Pinpoint the cell where the given text exists, returning its (X, Y) midpoint coordinate. 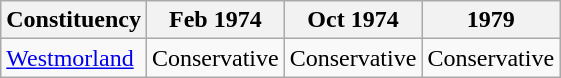
Oct 1974 (353, 20)
Feb 1974 (215, 20)
1979 (491, 20)
Westmorland (74, 58)
Constituency (74, 20)
